Search for the cell housing the specified text and yield its [x, y] center coordinate. 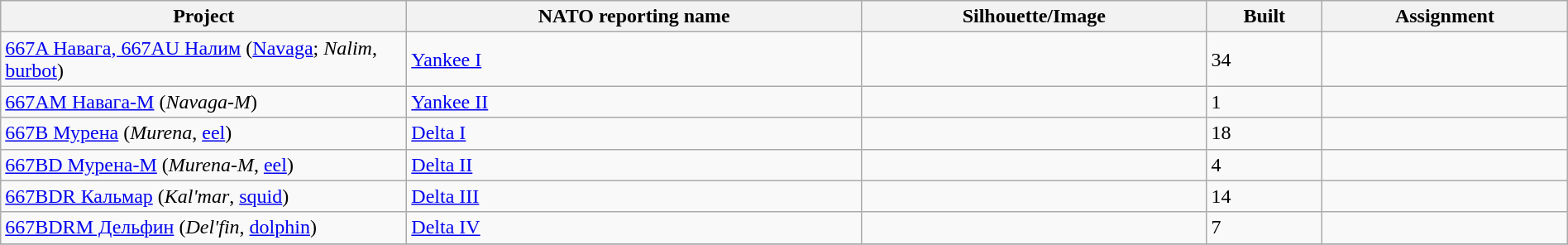
Silhouette/Image [1034, 17]
7 [1264, 228]
667BDRM Дельфин (Del'fin, dolphin) [203, 228]
667B Мурена (Murena, eel) [203, 133]
14 [1264, 196]
Yankee II [634, 102]
Delta IV [634, 228]
Delta III [634, 196]
Delta I [634, 133]
667BD Мурена-М (Murena-M, eel) [203, 165]
18 [1264, 133]
Delta II [634, 165]
667BDR Кальмар (Kal'mar, squid) [203, 196]
667A Навага, 667AU Налим (Navaga; Nalim, burbot) [203, 60]
1 [1264, 102]
34 [1264, 60]
Project [203, 17]
Built [1264, 17]
Assignment [1446, 17]
667AM Навага-М (Navaga-M) [203, 102]
Yankee I [634, 60]
NATO reporting name [634, 17]
4 [1264, 165]
